Identify which cell holds the provided text, then report its (x, y) central coordinate. 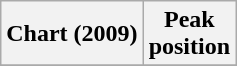
Chart (2009) (72, 34)
Peak position (189, 34)
